For the text-containing cell, return its midpoint in (x, y) coordinate format. 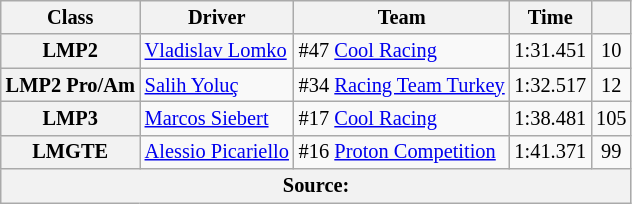
Class (70, 17)
Time (551, 17)
10 (611, 51)
#47 Cool Racing (402, 51)
Source: (316, 186)
1:41.371 (551, 152)
105 (611, 118)
1:32.517 (551, 85)
Team (402, 17)
#34 Racing Team Turkey (402, 85)
LMP2 (70, 51)
LMP3 (70, 118)
1:31.451 (551, 51)
#17 Cool Racing (402, 118)
#16 Proton Competition (402, 152)
Driver (217, 17)
LMGTE (70, 152)
Alessio Picariello (217, 152)
LMP2 Pro/Am (70, 85)
12 (611, 85)
1:38.481 (551, 118)
Salih Yoluç (217, 85)
99 (611, 152)
Marcos Siebert (217, 118)
Vladislav Lomko (217, 51)
